For the text-containing cell, return its midpoint in (x, y) coordinate format. 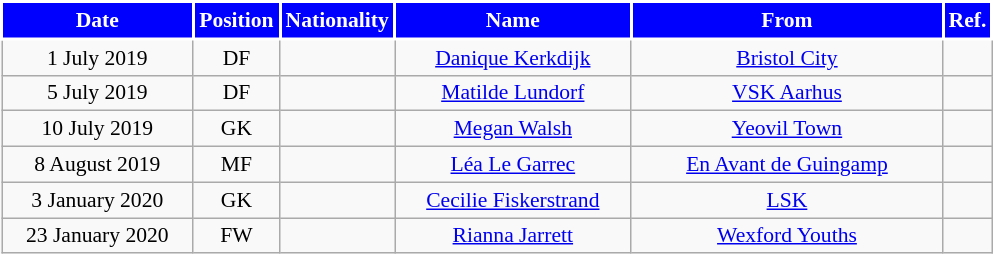
Matilde Lundorf (514, 93)
Cecilie Fiskerstrand (514, 200)
MF (236, 165)
23 January 2020 (98, 236)
Wexford Youths (787, 236)
5 July 2019 (98, 93)
Danique Kerkdijk (514, 57)
Date (98, 20)
Yeovil Town (787, 129)
10 July 2019 (98, 129)
1 July 2019 (98, 57)
VSK Aarhus (787, 93)
Ref. (968, 20)
Position (236, 20)
Léa Le Garrec (514, 165)
Megan Walsh (514, 129)
Bristol City (787, 57)
From (787, 20)
3 January 2020 (98, 200)
Rianna Jarrett (514, 236)
Name (514, 20)
8 August 2019 (98, 165)
En Avant de Guingamp (787, 165)
Nationality (338, 20)
LSK (787, 200)
FW (236, 236)
